Scan for the cell matching the given text and deliver its [X, Y] coordinate at center. 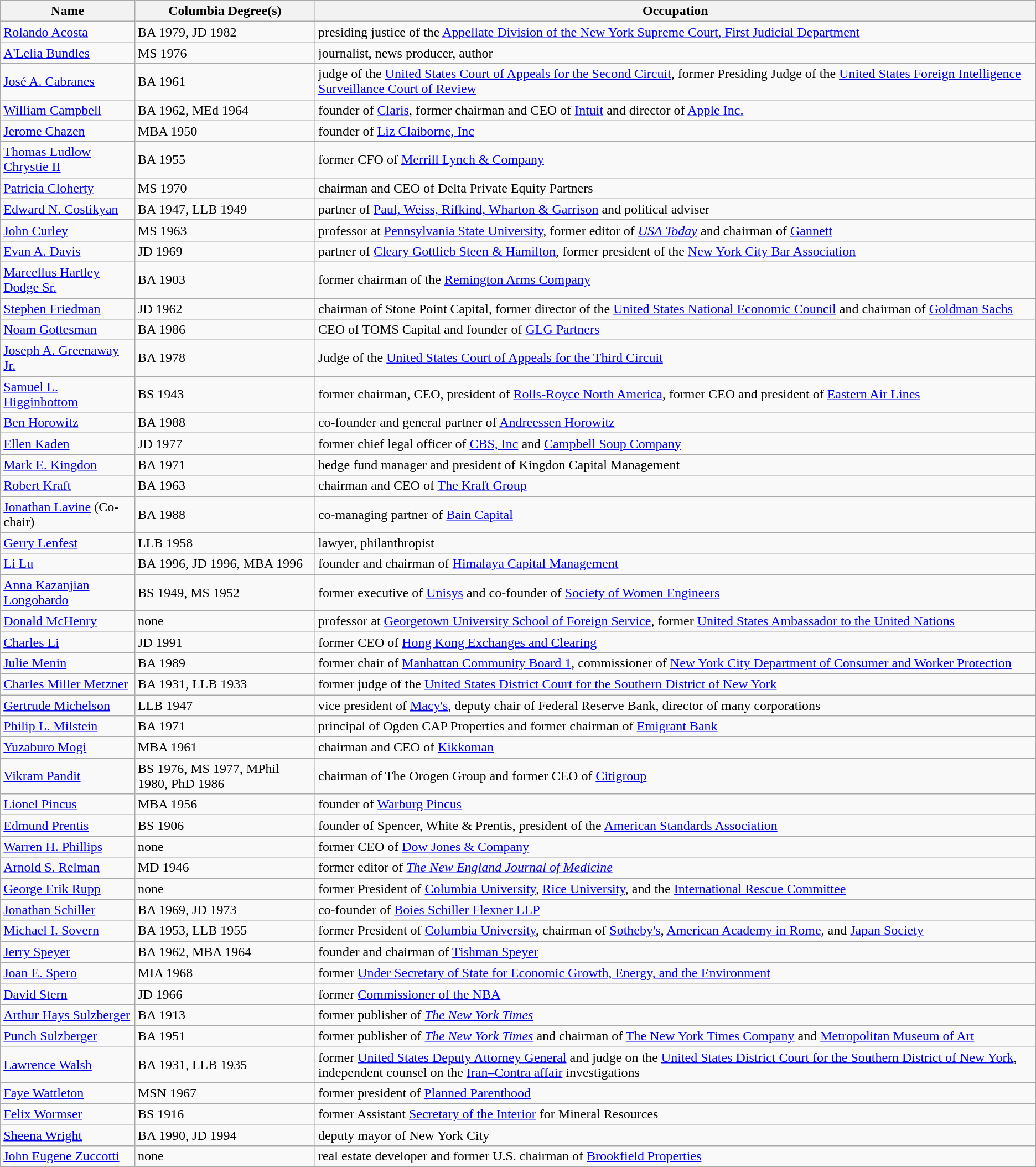
Edward N. Costikyan [68, 209]
MBA 1961 [225, 748]
Li Lu [68, 564]
Gertrude Michelson [68, 706]
Joseph A. Greenaway Jr. [68, 359]
William Campbell [68, 110]
co-founder of Boies Schiller Flexner LLP [675, 910]
founder of Claris, former chairman and CEO of Intuit and director of Apple Inc. [675, 110]
Donald McHenry [68, 621]
Rolando Acosta [68, 32]
co-founder and general partner of Andreessen Horowitz [675, 423]
former judge of the United States District Court for the Southern District of New York [675, 684]
MS 1963 [225, 230]
Ellen Kaden [68, 444]
Sheena Wright [68, 1135]
former President of Columbia University, Rice University, and the International Rescue Committee [675, 889]
John Curley [68, 230]
lawyer, philanthropist [675, 543]
Name [68, 11]
Robert Kraft [68, 486]
BA 1951 [225, 1036]
Patricia Cloherty [68, 188]
BS 1916 [225, 1114]
founder of Warburg Pincus [675, 805]
chairman of Stone Point Capital, former director of the United States National Economic Council and chairman of Goldman Sachs [675, 308]
David Stern [68, 994]
BA 1989 [225, 663]
founder of Liz Claiborne, Inc [675, 131]
Gerry Lenfest [68, 543]
JD 1969 [225, 251]
deputy mayor of New York City [675, 1135]
former editor of The New England Journal of Medicine [675, 868]
vice president of Macy's, deputy chair of Federal Reserve Bank, director of many corporations [675, 706]
Lionel Pincus [68, 805]
Lawrence Walsh [68, 1065]
Marcellus Hartley Dodge Sr. [68, 280]
LLB 1947 [225, 706]
Julie Menin [68, 663]
founder of Spencer, White & Prentis, president of the American Standards Association [675, 826]
CEO of TOMS Capital and founder of GLG Partners [675, 330]
BA 1969, JD 1973 [225, 910]
Punch Sulzberger [68, 1036]
JD 1966 [225, 994]
former CEO of Hong Kong Exchanges and Clearing [675, 642]
former Under Secretary of State for Economic Growth, Energy, and the Environment [675, 973]
Arthur Hays Sulzberger [68, 1015]
former Commissioner of the NBA [675, 994]
Arnold S. Relman [68, 868]
Edmund Prentis [68, 826]
George Erik Rupp [68, 889]
BA 1903 [225, 280]
chairman and CEO of Delta Private Equity Partners [675, 188]
former chairman, CEO, president of Rolls-Royce North America, former CEO and president of Eastern Air Lines [675, 394]
partner of Paul, Weiss, Rifkind, Wharton & Garrison and political adviser [675, 209]
founder and chairman of Himalaya Capital Management [675, 564]
former publisher of The New York Times [675, 1015]
Mark E. Kingdon [68, 465]
MD 1946 [225, 868]
BA 1955 [225, 159]
former CFO of Merrill Lynch & Company [675, 159]
Occupation [675, 11]
Jonathan Schiller [68, 910]
former President of Columbia University, chairman of Sotheby's, American Academy in Rome, and Japan Society [675, 931]
BA 1986 [225, 330]
José A. Cabranes [68, 82]
former chairman of the Remington Arms Company [675, 280]
professor at Pennsylvania State University, former editor of USA Today and chairman of Gannett [675, 230]
Charles Miller Metzner [68, 684]
MBA 1950 [225, 131]
BA 1947, LLB 1949 [225, 209]
BA 1978 [225, 359]
John Eugene Zuccotti [68, 1156]
Jerome Chazen [68, 131]
MIA 1968 [225, 973]
BS 1976, MS 1977, MPhil 1980, PhD 1986 [225, 776]
Evan A. Davis [68, 251]
co-managing partner of Bain Capital [675, 515]
presiding justice of the Appellate Division of the New York Supreme Court, First Judicial Department [675, 32]
BS 1943 [225, 394]
former president of Planned Parenthood [675, 1093]
former CEO of Dow Jones & Company [675, 847]
LLB 1958 [225, 543]
BA 1979, JD 1982 [225, 32]
BA 1996, JD 1996, MBA 1996 [225, 564]
MS 1970 [225, 188]
founder and chairman of Tishman Speyer [675, 952]
Warren H. Phillips [68, 847]
Samuel L. Higginbottom [68, 394]
partner of Cleary Gottlieb Steen & Hamilton, former president of the New York City Bar Association [675, 251]
BS 1906 [225, 826]
A'Lelia Bundles [68, 53]
journalist, news producer, author [675, 53]
BA 1990, JD 1994 [225, 1135]
BA 1961 [225, 82]
Judge of the United States Court of Appeals for the Third Circuit [675, 359]
JD 1977 [225, 444]
Thomas Ludlow Chrystie II [68, 159]
former executive of Unisys and co-founder of Society of Women Engineers [675, 592]
Michael I. Sovern [68, 931]
Vikram Pandit [68, 776]
chairman of The Orogen Group and former CEO of Citigroup [675, 776]
Joan E. Spero [68, 973]
former chair of Manhattan Community Board 1, commissioner of New York City Department of Consumer and Worker Protection [675, 663]
Jonathan Lavine (Co-chair) [68, 515]
BA 1962, MBA 1964 [225, 952]
Jerry Speyer [68, 952]
principal of Ogden CAP Properties and former chairman of Emigrant Bank [675, 727]
former chief legal officer of CBS, Inc and Campbell Soup Company [675, 444]
Stephen Friedman [68, 308]
Felix Wormser [68, 1114]
hedge fund manager and president of Kingdon Capital Management [675, 465]
MBA 1956 [225, 805]
Columbia Degree(s) [225, 11]
MS 1976 [225, 53]
BS 1949, MS 1952 [225, 592]
BA 1931, LLB 1935 [225, 1065]
former Assistant Secretary of the Interior for Mineral Resources [675, 1114]
Philip L. Milstein [68, 727]
BA 1963 [225, 486]
BA 1962, MEd 1964 [225, 110]
former publisher of The New York Times and chairman of The New York Times Company and Metropolitan Museum of Art [675, 1036]
Yuzaburo Mogi [68, 748]
Charles Li [68, 642]
professor at Georgetown University School of Foreign Service, former United States Ambassador to the United Nations [675, 621]
Ben Horowitz [68, 423]
real estate developer and former U.S. chairman of Brookfield Properties [675, 1156]
chairman and CEO of Kikkoman [675, 748]
chairman and CEO of The Kraft Group [675, 486]
BA 1913 [225, 1015]
Anna Kazanjian Longobardo [68, 592]
MSN 1967 [225, 1093]
JD 1962 [225, 308]
BA 1953, LLB 1955 [225, 931]
Faye Wattleton [68, 1093]
JD 1991 [225, 642]
BA 1931, LLB 1933 [225, 684]
Noam Gottesman [68, 330]
